Provide the [x, y] coordinate of the cell's center where the given text is located.  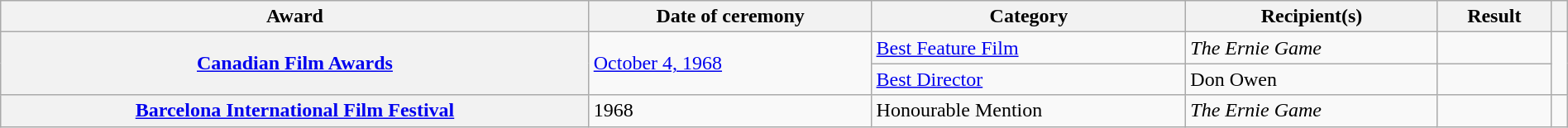
1968 [730, 111]
Recipient(s) [1312, 17]
Barcelona International Film Festival [294, 111]
Date of ceremony [730, 17]
Best Director [1029, 79]
Result [1494, 17]
Honourable Mention [1029, 111]
Don Owen [1312, 79]
October 4, 1968 [730, 64]
Best Feature Film [1029, 48]
Category [1029, 17]
Canadian Film Awards [294, 64]
Award [294, 17]
